Determine the [x, y] coordinate at the center of the cell enclosing the given text.  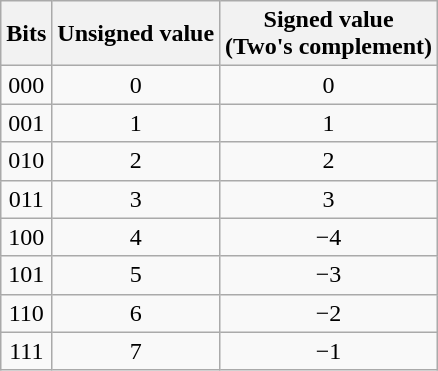
5 [136, 275]
001 [26, 123]
111 [26, 351]
−4 [329, 237]
6 [136, 313]
010 [26, 161]
000 [26, 85]
4 [136, 237]
7 [136, 351]
Unsigned value [136, 34]
110 [26, 313]
Bits [26, 34]
−2 [329, 313]
Signed value(Two's complement) [329, 34]
−1 [329, 351]
101 [26, 275]
100 [26, 237]
011 [26, 199]
−3 [329, 275]
